Determine the (x, y) coordinate at the center of the cell enclosing the given text.  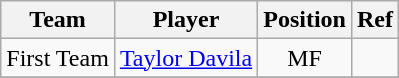
First Team (58, 58)
Ref (374, 20)
Taylor Davila (186, 58)
Player (186, 20)
MF (305, 58)
Position (305, 20)
Team (58, 20)
